From the cell containing the given text, extract its center point as [X, Y] coordinate. 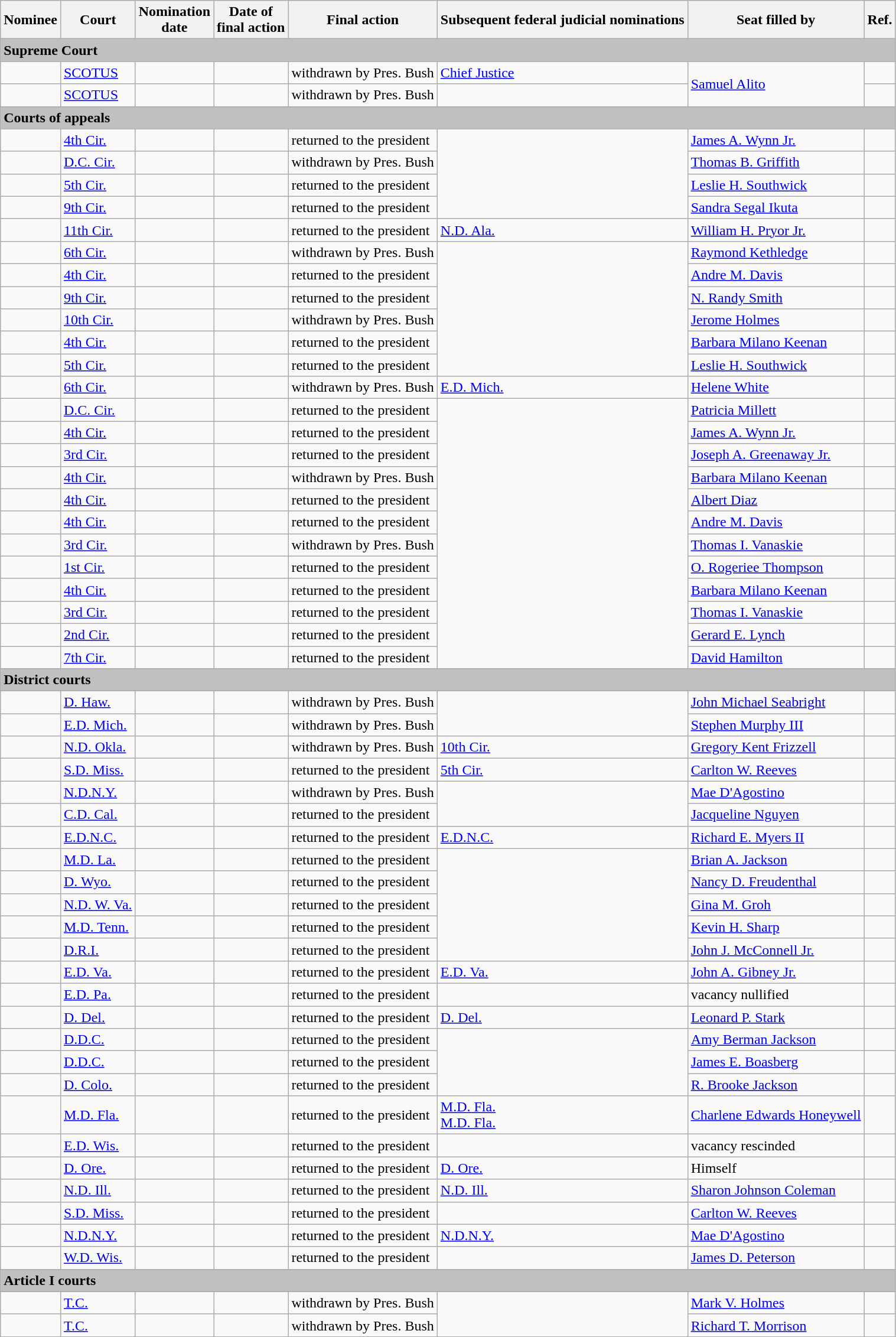
E.D. Wis. [98, 1146]
2nd Cir. [98, 635]
Samuel Alito [776, 84]
Mark V. Holmes [776, 1303]
M.D. Fla. [98, 1115]
M.D. La. [98, 860]
Helene White [776, 388]
Jacqueline Nguyen [776, 815]
John A. Gibney Jr. [776, 972]
11th Cir. [98, 230]
Final action [363, 20]
Himself [776, 1168]
D. Colo. [98, 1085]
Raymond Kethledge [776, 252]
D. Wyo. [98, 882]
Nancy D. Freudenthal [776, 882]
Courts of appeals [448, 118]
Court [98, 20]
John J. McConnell Jr. [776, 949]
Seat filled by [776, 20]
Supreme Court [448, 50]
Date offinal action [251, 20]
Sharon Johnson Coleman [776, 1190]
Jerome Holmes [776, 320]
David Hamilton [776, 658]
James D. Peterson [776, 1258]
R. Brooke Jackson [776, 1085]
Richard E. Myers II [776, 837]
Amy Berman Jackson [776, 1040]
O. Rogeriee Thompson [776, 567]
vacancy nullified [776, 994]
Nominee [31, 20]
Nominationdate [174, 20]
Albert Diaz [776, 500]
C.D. Cal. [98, 815]
Thomas B. Griffith [776, 162]
M.D. Tenn. [98, 927]
Richard T. Morrison [776, 1325]
Gregory Kent Frizzell [776, 747]
James E. Boasberg [776, 1062]
D. Haw. [98, 702]
Joseph A. Greenaway Jr. [776, 455]
N.D. W. Va. [98, 905]
W.D. Wis. [98, 1258]
William H. Pryor Jr. [776, 230]
N.D. Okla. [98, 747]
Ref. [880, 20]
District courts [448, 680]
Stephen Murphy III [776, 725]
Charlene Edwards Honeywell [776, 1115]
7th Cir. [98, 658]
Brian A. Jackson [776, 860]
Subsequent federal judicial nominations [562, 20]
N.D. Ala. [562, 230]
Gerard E. Lynch [776, 635]
Article I courts [448, 1280]
Patricia Millett [776, 410]
Gina M. Groh [776, 905]
Chief Justice [562, 73]
D.R.I. [98, 949]
E.D. Pa. [98, 994]
John Michael Seabright [776, 702]
Kevin H. Sharp [776, 927]
Leonard P. Stark [776, 1017]
Sandra Segal Ikuta [776, 207]
M.D. Fla. M.D. Fla. [562, 1115]
N. Randy Smith [776, 297]
1st Cir. [98, 567]
vacancy rescinded [776, 1146]
